Find where the given text appears and provide that cell's center as [x, y] coordinate. 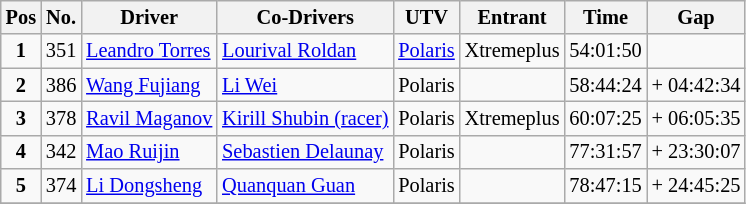
78:47:15 [605, 186]
+ 23:30:07 [696, 152]
378 [61, 118]
Lourival Roldan [305, 51]
Kirill Shubin (racer) [305, 118]
342 [61, 152]
351 [61, 51]
Li Dongsheng [149, 186]
Mao Ruijin [149, 152]
2 [21, 85]
Driver [149, 17]
Ravil Maganov [149, 118]
Pos [21, 17]
Leandro Torres [149, 51]
374 [61, 186]
Sebastien Delaunay [305, 152]
No. [61, 17]
4 [21, 152]
58:44:24 [605, 85]
Quanquan Guan [305, 186]
Li Wei [305, 85]
Time [605, 17]
386 [61, 85]
Entrant [512, 17]
+ 06:05:35 [696, 118]
Co-Drivers [305, 17]
1 [21, 51]
+ 24:45:25 [696, 186]
UTV [426, 17]
Gap [696, 17]
3 [21, 118]
+ 04:42:34 [696, 85]
60:07:25 [605, 118]
54:01:50 [605, 51]
Wang Fujiang [149, 85]
77:31:57 [605, 152]
5 [21, 186]
